Determine the (x, y) coordinate at the center of the cell enclosing the given text.  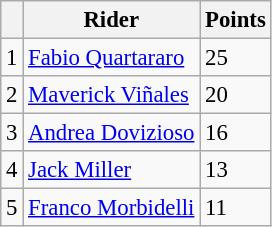
2 (12, 95)
4 (12, 170)
5 (12, 208)
Rider (112, 20)
1 (12, 58)
Maverick Viñales (112, 95)
Franco Morbidelli (112, 208)
11 (236, 208)
13 (236, 170)
16 (236, 133)
20 (236, 95)
3 (12, 133)
25 (236, 58)
Points (236, 20)
Andrea Dovizioso (112, 133)
Jack Miller (112, 170)
Fabio Quartararo (112, 58)
